Extract the [x, y] coordinate from the center of the cell holding the provided text.  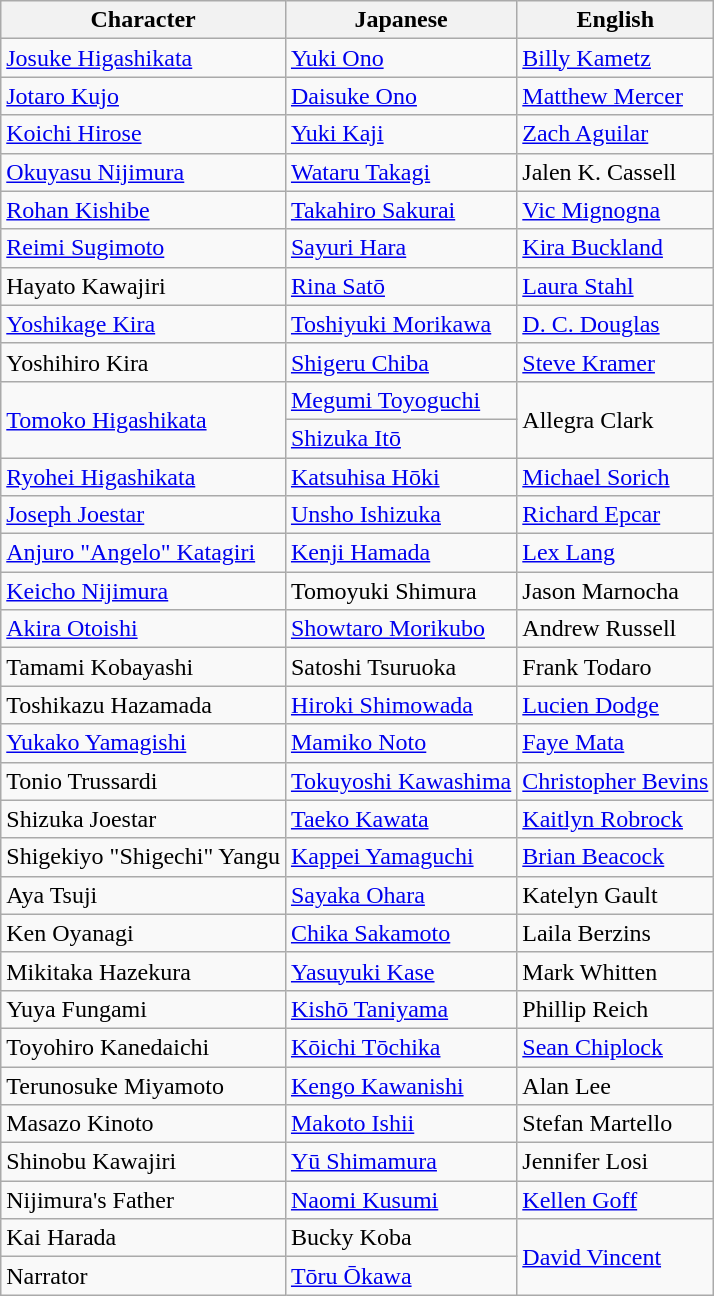
Yū Shimamura [400, 1162]
Vic Mignogna [616, 210]
Jennifer Losi [616, 1162]
Sean Chiplock [616, 1047]
Kōichi Tōchika [400, 1047]
Ken Oyanagi [144, 933]
Tokuyoshi Kawashima [400, 781]
Jason Marnocha [616, 591]
Taeko Kawata [400, 819]
Kira Buckland [616, 248]
Josuke Higashikata [144, 58]
Kengo Kawanishi [400, 1085]
Brian Beacock [616, 857]
Toshiyuki Morikawa [400, 324]
David Vincent [616, 1257]
Mikitaka Hazekura [144, 971]
Character [144, 20]
Shigekiyo "Shigechi" Yangu [144, 857]
Hayato Kawajiri [144, 286]
Kenji Hamada [400, 553]
Steve Kramer [616, 362]
Terunosuke Miyamoto [144, 1085]
Christopher Bevins [616, 781]
Satoshi Tsuruoka [400, 667]
Sayuri Hara [400, 248]
Masazo Kinoto [144, 1124]
Aya Tsuji [144, 895]
Richard Epcar [616, 515]
Megumi Toyoguchi [400, 400]
Japanese [400, 20]
Keicho Nijimura [144, 591]
Jalen K. Cassell [616, 172]
Laura Stahl [616, 286]
Yasuyuki Kase [400, 971]
Katelyn Gault [616, 895]
Akira Otoishi [144, 629]
Daisuke Ono [400, 96]
Laila Berzins [616, 933]
Hiroki Shimowada [400, 705]
Joseph Joestar [144, 515]
Zach Aguilar [616, 134]
Faye Mata [616, 743]
Nijimura's Father [144, 1200]
Tamami Kobayashi [144, 667]
Shinobu Kawajiri [144, 1162]
English [616, 20]
Yoshikage Kira [144, 324]
Toshikazu Hazamada [144, 705]
Kishō Taniyama [400, 1009]
Rina Satō [400, 286]
Takahiro Sakurai [400, 210]
Kellen Goff [616, 1200]
Jotaro Kujo [144, 96]
Mark Whitten [616, 971]
Sayaka Ohara [400, 895]
Frank Todaro [616, 667]
Allegra Clark [616, 419]
Kai Harada [144, 1238]
Ryohei Higashikata [144, 477]
Mamiko Noto [400, 743]
Billy Kametz [616, 58]
Tomoyuki Shimura [400, 591]
Lucien Dodge [616, 705]
Shigeru Chiba [400, 362]
Yoshihiro Kira [144, 362]
Anjuro "Angelo" Katagiri [144, 553]
Naomi Kusumi [400, 1200]
Tomoko Higashikata [144, 419]
Yukako Yamagishi [144, 743]
Katsuhisa Hōki [400, 477]
Reimi Sugimoto [144, 248]
Michael Sorich [616, 477]
Toyohiro Kanedaichi [144, 1047]
Andrew Russell [616, 629]
Yuya Fungami [144, 1009]
Showtaro Morikubo [400, 629]
Narrator [144, 1276]
Phillip Reich [616, 1009]
Stefan Martello [616, 1124]
Koichi Hirose [144, 134]
Unsho Ishizuka [400, 515]
Shizuka Joestar [144, 819]
Wataru Takagi [400, 172]
Kaitlyn Robrock [616, 819]
Matthew Mercer [616, 96]
Yuki Kaji [400, 134]
Lex Lang [616, 553]
Kappei Yamaguchi [400, 857]
Alan Lee [616, 1085]
Makoto Ishii [400, 1124]
Yuki Ono [400, 58]
Bucky Koba [400, 1238]
Shizuka Itō [400, 438]
Tonio Trussardi [144, 781]
Chika Sakamoto [400, 933]
Tōru Ōkawa [400, 1276]
D. C. Douglas [616, 324]
Rohan Kishibe [144, 210]
Okuyasu Nijimura [144, 172]
